Search for the cell housing the specified text and yield its [x, y] center coordinate. 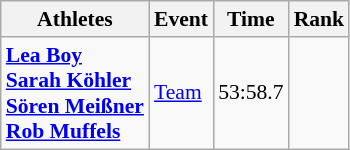
Athletes [75, 19]
Event [181, 19]
53:58.7 [250, 93]
Time [250, 19]
Rank [320, 19]
Lea BoySarah KöhlerSören MeißnerRob Muffels [75, 93]
Team [181, 93]
